Return the (X, Y) coordinate for the center point of the cell that contains the specified text.  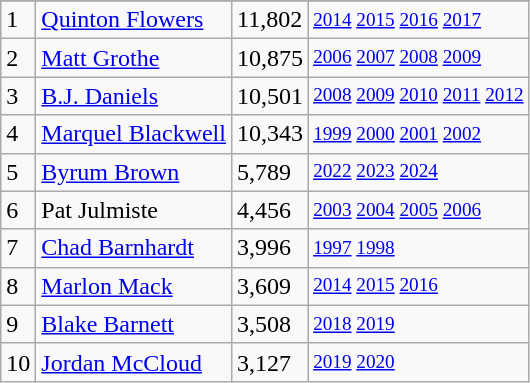
10,501 (270, 96)
2019 2020 (419, 362)
Quinton Flowers (134, 20)
1 (18, 20)
2 (18, 58)
2014 2015 2016 2017 (419, 20)
7 (18, 248)
4 (18, 134)
5 (18, 172)
3,127 (270, 362)
B.J. Daniels (134, 96)
2018 2019 (419, 324)
3,508 (270, 324)
1997 1998 (419, 248)
9 (18, 324)
10 (18, 362)
Blake Barnett (134, 324)
1999 2000 2001 2002 (419, 134)
Jordan McCloud (134, 362)
3,609 (270, 286)
Chad Barnhardt (134, 248)
Matt Grothe (134, 58)
2008 2009 2010 2011 2012 (419, 96)
Marlon Mack (134, 286)
5,789 (270, 172)
10,343 (270, 134)
8 (18, 286)
10,875 (270, 58)
2003 2004 2005 2006 (419, 210)
Byrum Brown (134, 172)
Marquel Blackwell (134, 134)
2014 2015 2016 (419, 286)
11,802 (270, 20)
2006 2007 2008 2009 (419, 58)
4,456 (270, 210)
3,996 (270, 248)
Pat Julmiste (134, 210)
2022 2023 2024 (419, 172)
6 (18, 210)
3 (18, 96)
